Pinpoint the cell where the given text exists, returning its (x, y) midpoint coordinate. 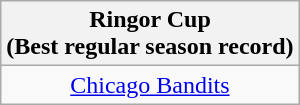
Chicago Bandits (150, 85)
Ringor Cup (Best regular season record) (150, 34)
